Output the (x, y) coordinate of the center of the cell containing the given text.  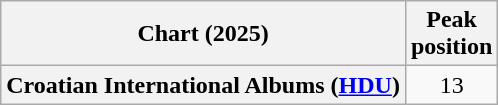
Croatian International Albums (HDU) (204, 85)
Chart (2025) (204, 34)
Peakposition (451, 34)
13 (451, 85)
